Search for the cell housing the specified text and yield its (x, y) center coordinate. 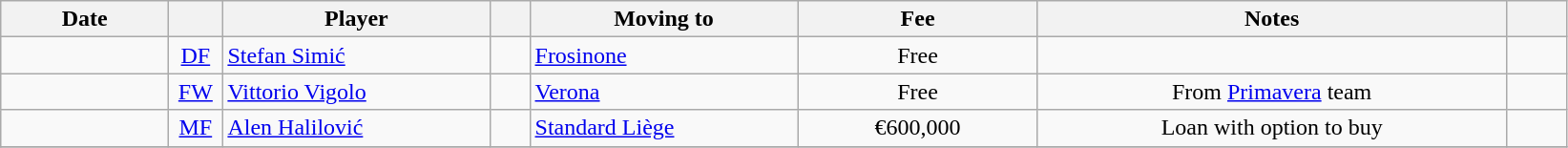
Vittorio Vigolo (357, 92)
Notes (1271, 19)
Frosinone (664, 55)
Verona (664, 92)
FW (196, 92)
Player (357, 19)
Standard Liège (664, 128)
DF (196, 55)
Moving to (664, 19)
Fee (918, 19)
Loan with option to buy (1271, 128)
MF (196, 128)
Alen Halilović (357, 128)
From Primavera team (1271, 92)
Stefan Simić (357, 55)
Date (85, 19)
€600,000 (918, 128)
